Find where the given text appears and provide that cell's center as (x, y) coordinate. 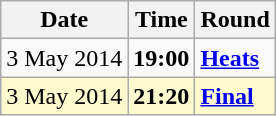
Round (235, 20)
Time (162, 20)
21:20 (162, 96)
Date (64, 20)
19:00 (162, 58)
Final (235, 96)
Heats (235, 58)
